Provide the (X, Y) coordinate of the cell's center where the given text is located.  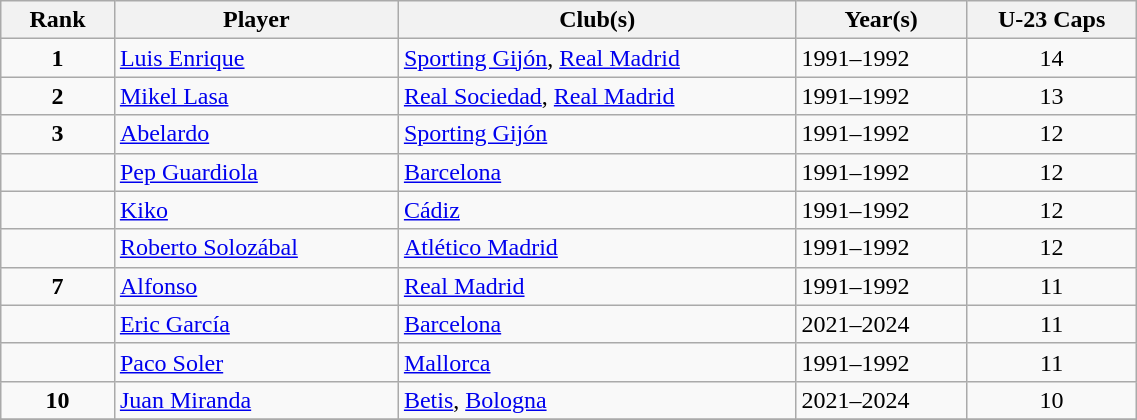
Real Sociedad, Real Madrid (597, 96)
Atlético Madrid (597, 248)
Luis Enrique (256, 58)
Alfonso (256, 286)
Roberto Solozábal (256, 248)
Club(s) (597, 20)
Kiko (256, 210)
Sporting Gijón, Real Madrid (597, 58)
Paco Soler (256, 362)
Player (256, 20)
Sporting Gijón (597, 134)
2 (58, 96)
U-23 Caps (1051, 20)
Abelardo (256, 134)
3 (58, 134)
Real Madrid (597, 286)
Betis, Bologna (597, 400)
Pep Guardiola (256, 172)
Mikel Lasa (256, 96)
Eric García (256, 324)
Juan Miranda (256, 400)
Cádiz (597, 210)
Rank (58, 20)
13 (1051, 96)
14 (1051, 58)
1 (58, 58)
7 (58, 286)
Year(s) (881, 20)
Mallorca (597, 362)
